Scan for the cell matching the given text and deliver its [X, Y] coordinate at center. 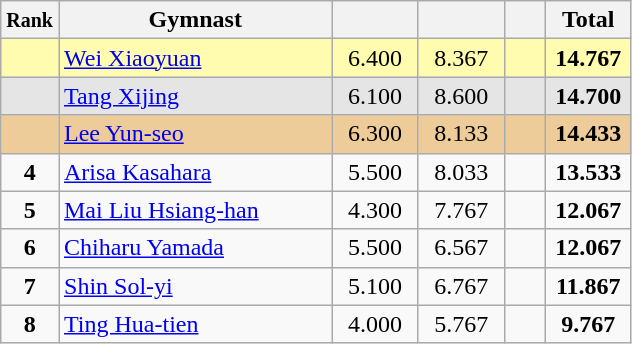
Total [588, 20]
8 [30, 324]
8.033 [461, 172]
Arisa Kasahara [195, 172]
Chiharu Yamada [195, 248]
7.767 [461, 210]
13.533 [588, 172]
4.000 [375, 324]
Tang Xijing [195, 96]
6 [30, 248]
11.867 [588, 286]
8.600 [461, 96]
Rank [30, 20]
6.400 [375, 58]
9.767 [588, 324]
6.767 [461, 286]
6.100 [375, 96]
Wei Xiaoyuan [195, 58]
6.300 [375, 134]
6.567 [461, 248]
4.300 [375, 210]
Ting Hua-tien [195, 324]
Shin Sol-yi [195, 286]
Mai Liu Hsiang-han [195, 210]
14.700 [588, 96]
Lee Yun-seo [195, 134]
8.367 [461, 58]
14.433 [588, 134]
14.767 [588, 58]
4 [30, 172]
8.133 [461, 134]
5.100 [375, 286]
7 [30, 286]
Gymnast [195, 20]
5.767 [461, 324]
5 [30, 210]
